Provide the (X, Y) coordinate of the cell's center where the given text is located.  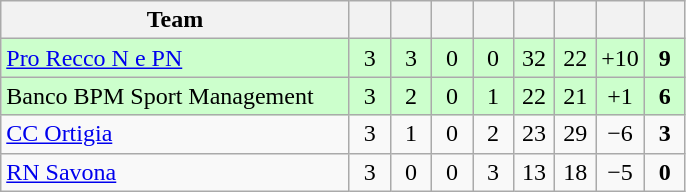
Pro Recco N e PN (176, 58)
32 (534, 58)
18 (576, 172)
Team (176, 20)
+1 (620, 96)
6 (664, 96)
23 (534, 134)
RN Savona (176, 172)
−6 (620, 134)
+10 (620, 58)
−5 (620, 172)
9 (664, 58)
21 (576, 96)
13 (534, 172)
29 (576, 134)
Banco BPM Sport Management (176, 96)
CC Ortigia (176, 134)
